Determine the (x, y) coordinate at the center of the cell enclosing the given text.  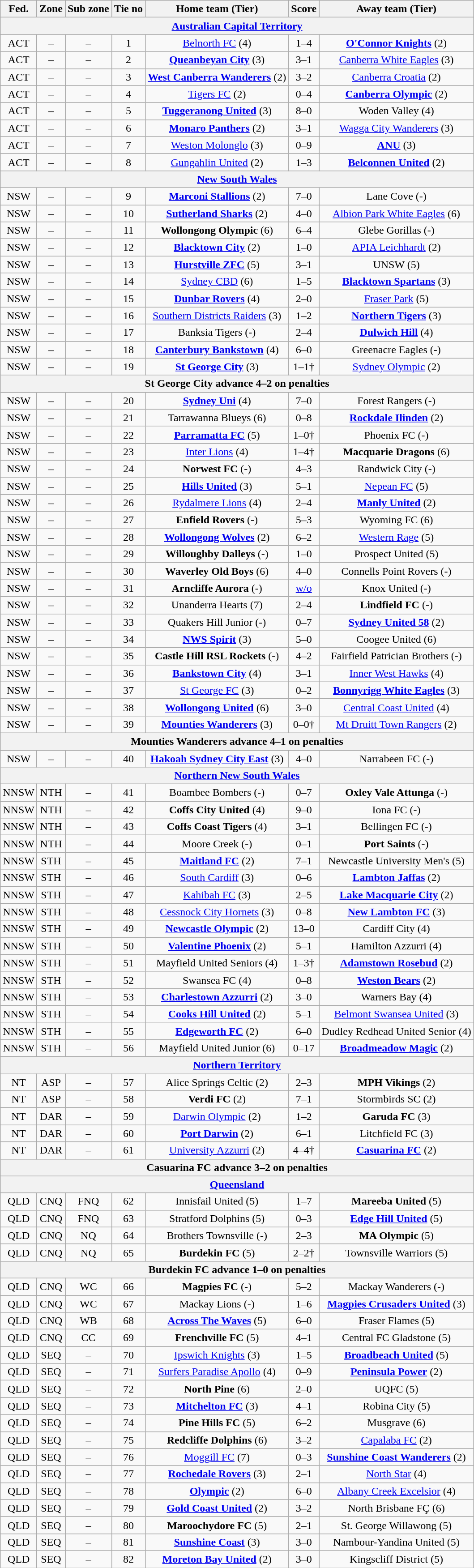
Darwin Olympic (2) (217, 1116)
O'Connor Knights (2) (397, 43)
Monaro Panthers (2) (217, 128)
Cessnock City Hornets (3) (217, 912)
Willoughby Dalleys (-) (217, 554)
Iona FC (-) (397, 810)
13–0 (304, 929)
APIA Leichhardt (2) (397, 248)
Unanderra Hearts (7) (217, 605)
75 (128, 1440)
17 (128, 333)
Maroochydore FC (5) (217, 1525)
Fraser Park (5) (397, 299)
Maitland FC (2) (217, 861)
46 (128, 878)
Forest Rangers (-) (397, 401)
Coffs Coast Tigers (4) (217, 827)
2–5 (304, 895)
6–4 (304, 231)
Hills United (3) (217, 486)
44 (128, 844)
66 (128, 1286)
Parramatta FC (5) (217, 435)
Casuarina FC (2) (397, 1150)
Burdekin FC advance 1–0 on penalties (237, 1269)
MA Olympic (5) (397, 1235)
Blacktown Spartans (3) (397, 282)
Mounties Wanderers (3) (217, 724)
71 (128, 1372)
Broadmeadow Magic (2) (397, 1048)
Alice Springs Celtic (2) (217, 1082)
Wagga City Wanderers (3) (397, 128)
1–1† (304, 367)
6–1 (304, 1133)
Lake Macquarie City (2) (397, 895)
Surfers Paradise Apollo (4) (217, 1372)
74 (128, 1423)
Central FC Gladstone (5) (397, 1338)
12 (128, 248)
18 (128, 350)
Kahibah FC (3) (217, 895)
Wollongong United (6) (217, 707)
NWS Spirit (3) (217, 639)
56 (128, 1048)
Knox United (-) (397, 588)
36 (128, 673)
Cooks Hill United (2) (217, 1014)
Port Saints (-) (397, 844)
Coffs City United (4) (217, 810)
Wyoming FC (6) (397, 520)
St George City advance 4–2 on penalties (237, 384)
Canberra Croatia (2) (397, 77)
79 (128, 1508)
Bankstown City (4) (217, 673)
Connells Point Rovers (-) (397, 571)
Randwick City (-) (397, 469)
Olympic (2) (217, 1491)
45 (128, 861)
Sunshine Coast Wanderers (2) (397, 1457)
Nepean FC (5) (397, 486)
Innisfail United (5) (217, 1201)
West Canberra Wanderers (2) (217, 77)
38 (128, 707)
Belconnen United (2) (397, 162)
Robina City (5) (397, 1406)
26 (128, 503)
Sutherland Sharks (2) (217, 214)
3 (128, 77)
7 (128, 145)
Charlestown Azzurri (2) (217, 997)
Marconi Stallions (2) (217, 196)
Banksia Tigers (-) (217, 333)
Hakoah Sydney City East (3) (217, 759)
Central Coast United (4) (397, 707)
Castle Hill RSL Rockets (-) (217, 656)
Moggill FC (7) (217, 1457)
Tuggeranong United (3) (217, 111)
77 (128, 1474)
St George City (3) (217, 367)
New Lambton FC (3) (397, 912)
53 (128, 997)
Rockdale Ilinden (2) (397, 418)
59 (128, 1116)
Canterbury Bankstown (4) (217, 350)
CC (89, 1338)
Coogee United (6) (397, 639)
Port Darwin (2) (217, 1133)
1–0† (304, 435)
Across The Waves (5) (217, 1321)
0–0† (304, 724)
Peninsula Power (2) (397, 1372)
Canberra Olympic (2) (397, 94)
28 (128, 537)
South Cardiff (3) (217, 878)
Mackay Lions (-) (217, 1304)
27 (128, 520)
0–4 (304, 94)
0–2 (304, 690)
9–0 (304, 810)
11 (128, 231)
13 (128, 265)
Fairfield Patrician Brothers (-) (397, 656)
Fed. (19, 9)
57 (128, 1082)
Sunshine Coast (3) (217, 1542)
0–17 (304, 1048)
10 (128, 214)
Dudley Redhead United Senior (4) (397, 1031)
Nambour-Yandina United (5) (397, 1542)
Moreton Bay United (2) (217, 1559)
Rydalmere Lions (4) (217, 503)
1–4 (304, 43)
23 (128, 452)
Queanbeyan City (3) (217, 60)
Magpies FC (-) (217, 1286)
15 (128, 299)
Sub zone (89, 9)
2–2† (304, 1252)
St. George Willawong (5) (397, 1525)
Mayfield United Junior (6) (217, 1048)
Inner West Hawks (4) (397, 673)
Albion Park White Eagles (6) (397, 214)
Warners Bay (4) (397, 997)
5–0 (304, 639)
w/o (304, 588)
Valentine Phoenix (2) (217, 946)
Lindfield FC (-) (397, 605)
Glebe Gorillas (-) (397, 231)
WB (89, 1321)
Mayfield United Seniors (4) (217, 963)
67 (128, 1304)
St George FC (3) (217, 690)
Garuda FC (3) (397, 1116)
Bonnyrigg White Eagles (3) (397, 690)
1–7 (304, 1201)
Redcliffe Dolphins (6) (217, 1440)
New South Wales (237, 179)
University Azzurri (2) (217, 1150)
Casuarina FC advance 3–2 on penalties (237, 1167)
Prospect United (5) (397, 554)
55 (128, 1031)
33 (128, 622)
Burdekin FC (5) (217, 1252)
Frenchville FC (5) (217, 1338)
Mareeba United (5) (397, 1201)
North Pine (6) (217, 1389)
Belmont Swansea United (3) (397, 1014)
Gungahlin United (2) (217, 162)
50 (128, 946)
Tarrawanna Blueys (6) (217, 418)
Score (304, 9)
Hurstville ZFC (5) (217, 265)
6 (128, 128)
24 (128, 469)
Capalaba FC (2) (397, 1440)
UQFC (5) (397, 1389)
41 (128, 793)
76 (128, 1457)
51 (128, 963)
Northern Territory (237, 1065)
Rochedale Rovers (3) (217, 1474)
Northern New South Wales (237, 776)
Dunbar Rovers (4) (217, 299)
Oxley Vale Attunga (-) (397, 793)
Stratford Dolphins (5) (217, 1218)
Inter Lions (4) (217, 452)
37 (128, 690)
Litchfield FC (3) (397, 1133)
63 (128, 1218)
Adamstown Rosebud (2) (397, 963)
Sydney Uni (4) (217, 401)
Lambton Jaffas (2) (397, 878)
Cardiff City (4) (397, 929)
Queensland (237, 1184)
Moore Creek (-) (217, 844)
Belnorth FC (4) (217, 43)
Home team (Tier) (217, 9)
Wollongong Wolves (2) (217, 537)
39 (128, 724)
Edge Hill United (5) (397, 1218)
Quakers Hill Junior (-) (217, 622)
Narrabeen FC (-) (397, 759)
31 (128, 588)
ANU (3) (397, 145)
Dulwich Hill (4) (397, 333)
0–6 (304, 878)
52 (128, 980)
Ipswich Knights (3) (217, 1355)
Magpies Crusaders United (3) (397, 1304)
MPH Vikings (2) (397, 1082)
61 (128, 1150)
21 (128, 418)
29 (128, 554)
1–3† (304, 963)
35 (128, 656)
Broadbeach United (5) (397, 1355)
Newcastle Olympic (2) (217, 929)
0–1 (304, 844)
42 (128, 810)
4 (128, 94)
49 (128, 929)
4–2 (304, 656)
Away team (Tier) (397, 9)
Phoenix FC (-) (397, 435)
Swansea FC (4) (217, 980)
Norwest FC (-) (217, 469)
43 (128, 827)
2 (128, 60)
Albany Creek Excelsior (4) (397, 1491)
Edgeworth FC (2) (217, 1031)
82 (128, 1559)
Tie no (128, 9)
Greenacre Eagles (-) (397, 350)
Macquarie Dragons (6) (397, 452)
25 (128, 486)
1–4† (304, 452)
1 (128, 43)
Southern Districts Raiders (3) (217, 316)
Wollongong Olympic (6) (217, 231)
62 (128, 1201)
48 (128, 912)
1–6 (304, 1304)
32 (128, 605)
Australian Capital Territory (237, 26)
64 (128, 1235)
Kingscliff District (5) (397, 1559)
Newcastle University Men's (5) (397, 861)
Arncliffe Aurora (-) (217, 588)
4–3 (304, 469)
72 (128, 1389)
Verdi FC (2) (217, 1099)
Weston Molonglo (3) (217, 145)
Sydney United 58 (2) (397, 622)
Gold Coast United (2) (217, 1508)
Tigers FC (2) (217, 94)
Western Rage (5) (397, 537)
Bellingen FC (-) (397, 827)
19 (128, 367)
Stormbirds SC (2) (397, 1099)
70 (128, 1355)
16 (128, 316)
58 (128, 1099)
Townsville Warriors (5) (397, 1252)
Hamilton Azzurri (4) (397, 946)
Boambee Bombers (-) (217, 793)
Lane Cove (-) (397, 196)
Mt Druitt Town Rangers (2) (397, 724)
34 (128, 639)
Pine Hills FC (5) (217, 1423)
20 (128, 401)
Waverley Old Boys (6) (217, 571)
73 (128, 1406)
22 (128, 435)
1–3 (304, 162)
4–4† (304, 1150)
65 (128, 1252)
30 (128, 571)
60 (128, 1133)
Brothers Townsville (-) (217, 1235)
Sydney CBD (6) (217, 282)
Mackay Wanderers (-) (397, 1286)
Manly United (2) (397, 503)
North Star (4) (397, 1474)
Mitchelton FC (3) (217, 1406)
Canberra White Eagles (3) (397, 60)
5 (128, 111)
78 (128, 1491)
80 (128, 1525)
5–2 (304, 1286)
69 (128, 1338)
9 (128, 196)
Enfield Rovers (-) (217, 520)
North Brisbane FÇ (6) (397, 1508)
68 (128, 1321)
8 (128, 162)
UNSW (5) (397, 265)
14 (128, 282)
54 (128, 1014)
5–3 (304, 520)
Weston Bears (2) (397, 980)
Fraser Flames (5) (397, 1321)
Musgrave (6) (397, 1423)
40 (128, 759)
Mounties Wanderers advance 4–1 on penalties (237, 741)
Sydney Olympic (2) (397, 367)
Blacktown City (2) (217, 248)
Northern Tigers (3) (397, 316)
Woden Valley (4) (397, 111)
81 (128, 1542)
Zone (51, 9)
47 (128, 895)
8–0 (304, 111)
